Extract the (x, y) coordinate from the center of the cell holding the provided text.  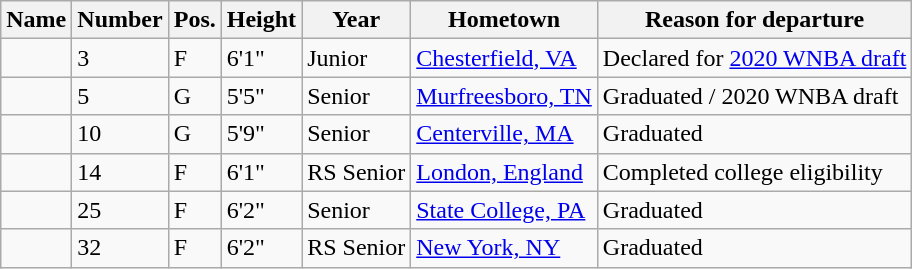
Junior (356, 58)
5 (120, 96)
25 (120, 210)
Pos. (194, 20)
32 (120, 248)
Height (261, 20)
Murfreesboro, TN (504, 96)
3 (120, 58)
5'5" (261, 96)
Completed college eligibility (754, 172)
Graduated / 2020 WNBA draft (754, 96)
State College, PA (504, 210)
Name (36, 20)
Centerville, MA (504, 134)
Chesterfield, VA (504, 58)
New York, NY (504, 248)
5'9" (261, 134)
14 (120, 172)
10 (120, 134)
Declared for 2020 WNBA draft (754, 58)
Reason for departure (754, 20)
Hometown (504, 20)
Number (120, 20)
Year (356, 20)
London, England (504, 172)
